Find where the given text appears and provide that cell's center as (x, y) coordinate. 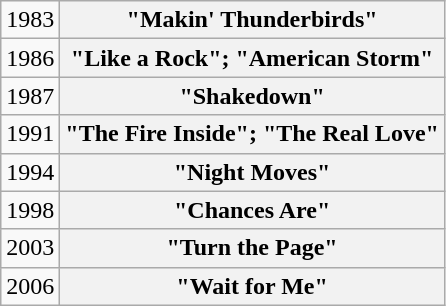
"Wait for Me" (252, 286)
1986 (30, 58)
"Like a Rock"; "American Storm" (252, 58)
1983 (30, 20)
"Shakedown" (252, 96)
2003 (30, 248)
"Night Moves" (252, 172)
"The Fire Inside"; "The Real Love" (252, 134)
1998 (30, 210)
"Makin' Thunderbirds" (252, 20)
2006 (30, 286)
1991 (30, 134)
1994 (30, 172)
"Chances Are" (252, 210)
1987 (30, 96)
"Turn the Page" (252, 248)
